Search for the cell housing the specified text and yield its [x, y] center coordinate. 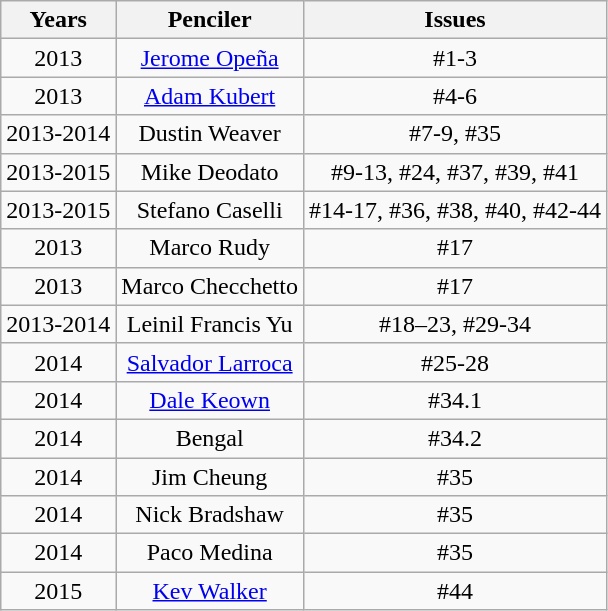
Jerome Opeña [210, 58]
Mike Deodato [210, 172]
#44 [454, 591]
Salvador Larroca [210, 362]
#7-9, #35 [454, 134]
Leinil Francis Yu [210, 324]
Adam Kubert [210, 96]
#34.1 [454, 400]
Bengal [210, 438]
Marco Rudy [210, 248]
Paco Medina [210, 553]
Marco Checchetto [210, 286]
Dale Keown [210, 400]
#18–23, #29-34 [454, 324]
#34.2 [454, 438]
#4-6 [454, 96]
Years [58, 20]
#25-28 [454, 362]
Stefano Caselli [210, 210]
Issues [454, 20]
#9-13, #24, #37, #39, #41 [454, 172]
Jim Cheung [210, 477]
Penciler [210, 20]
Nick Bradshaw [210, 515]
#14-17, #36, #38, #40, #42-44 [454, 210]
Kev Walker [210, 591]
2015 [58, 591]
#1-3 [454, 58]
Dustin Weaver [210, 134]
